Return [x, y] of the center of cell containing provided text 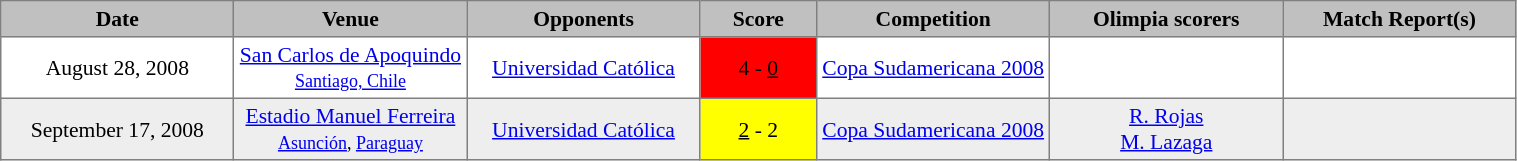
Opponents [584, 19]
Competition [934, 19]
Venue [350, 19]
R. RojasM. Lazaga [1166, 129]
San Carlos de ApoquindoSantiago, Chile [350, 68]
4 - 0 [758, 68]
August 28, 2008 [118, 68]
Olimpia scorers [1166, 19]
Score [758, 19]
Estadio Manuel FerreiraAsunción, Paraguay [350, 129]
Date [118, 19]
September 17, 2008 [118, 129]
Match Report(s) [1400, 19]
2 - 2 [758, 129]
